Extract the (X, Y) coordinate from the center of the cell holding the provided text.  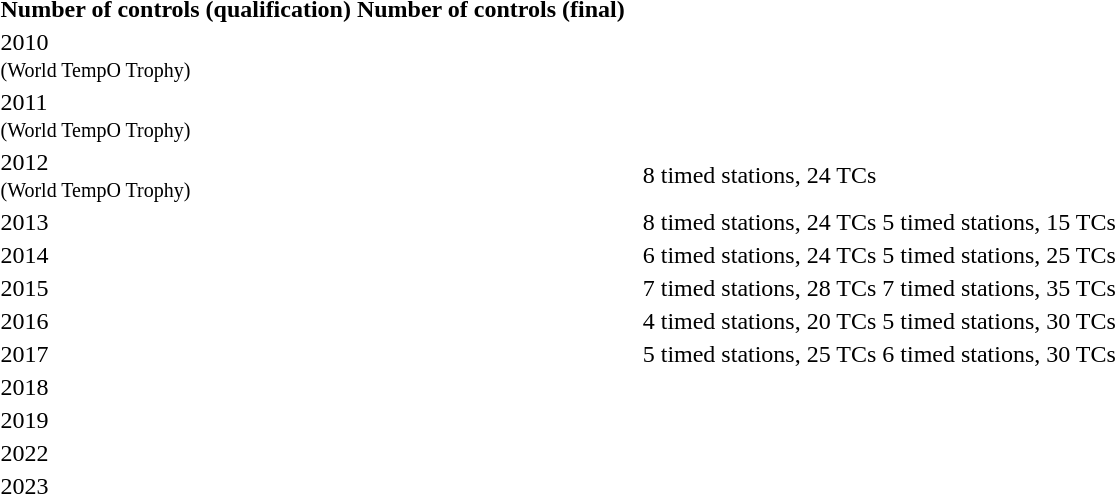
4 timed stations, 20 TCs (760, 321)
8 timed stations, 24 TCs (760, 222)
6 timed stations, 24 TCs (760, 255)
5 timed stations, 25 TCs (760, 354)
7 timed stations, 28 TCs (760, 288)
